Provide the [x, y] coordinate of the cell's center where the given text is located.  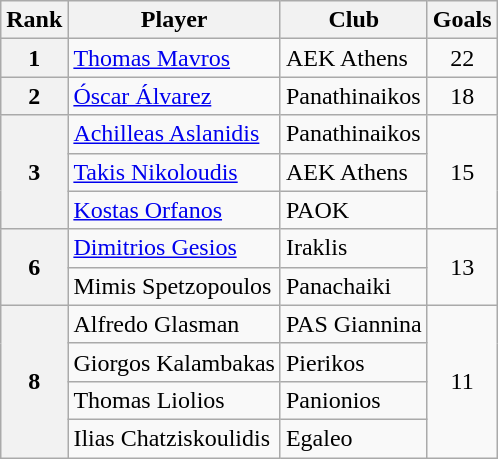
PAOK [354, 210]
Panionios [354, 400]
Óscar Álvarez [174, 96]
2 [34, 96]
Egaleo [354, 438]
1 [34, 58]
15 [462, 172]
22 [462, 58]
11 [462, 381]
Iraklis [354, 248]
Club [354, 20]
13 [462, 267]
Goals [462, 20]
Pierikos [354, 362]
Thomas Mavros [174, 58]
Giorgos Kalambakas [174, 362]
Panachaiki [354, 286]
Player [174, 20]
18 [462, 96]
3 [34, 172]
Thomas Liolios [174, 400]
Mimis Spetzopoulos [174, 286]
Alfredo Glasman [174, 324]
Rank [34, 20]
6 [34, 267]
Achilleas Aslanidis [174, 134]
Dimitrios Gesios [174, 248]
PAS Giannina [354, 324]
Ilias Chatziskoulidis [174, 438]
Kostas Orfanos [174, 210]
8 [34, 381]
Takis Nikoloudis [174, 172]
